Locate the cell with the specified text and output its [X, Y] center coordinate. 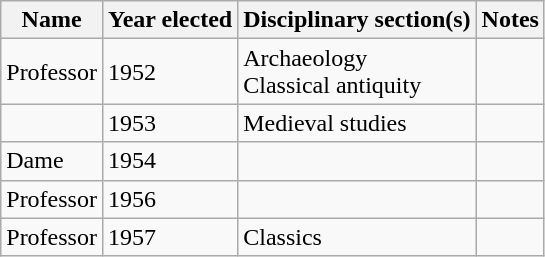
Name [52, 20]
1956 [170, 199]
Notes [510, 20]
Archaeology Classical antiquity [357, 72]
Classics [357, 237]
1954 [170, 161]
Year elected [170, 20]
1952 [170, 72]
Medieval studies [357, 123]
1957 [170, 237]
Disciplinary section(s) [357, 20]
Dame [52, 161]
1953 [170, 123]
